Identify which cell holds the provided text, then report its (X, Y) central coordinate. 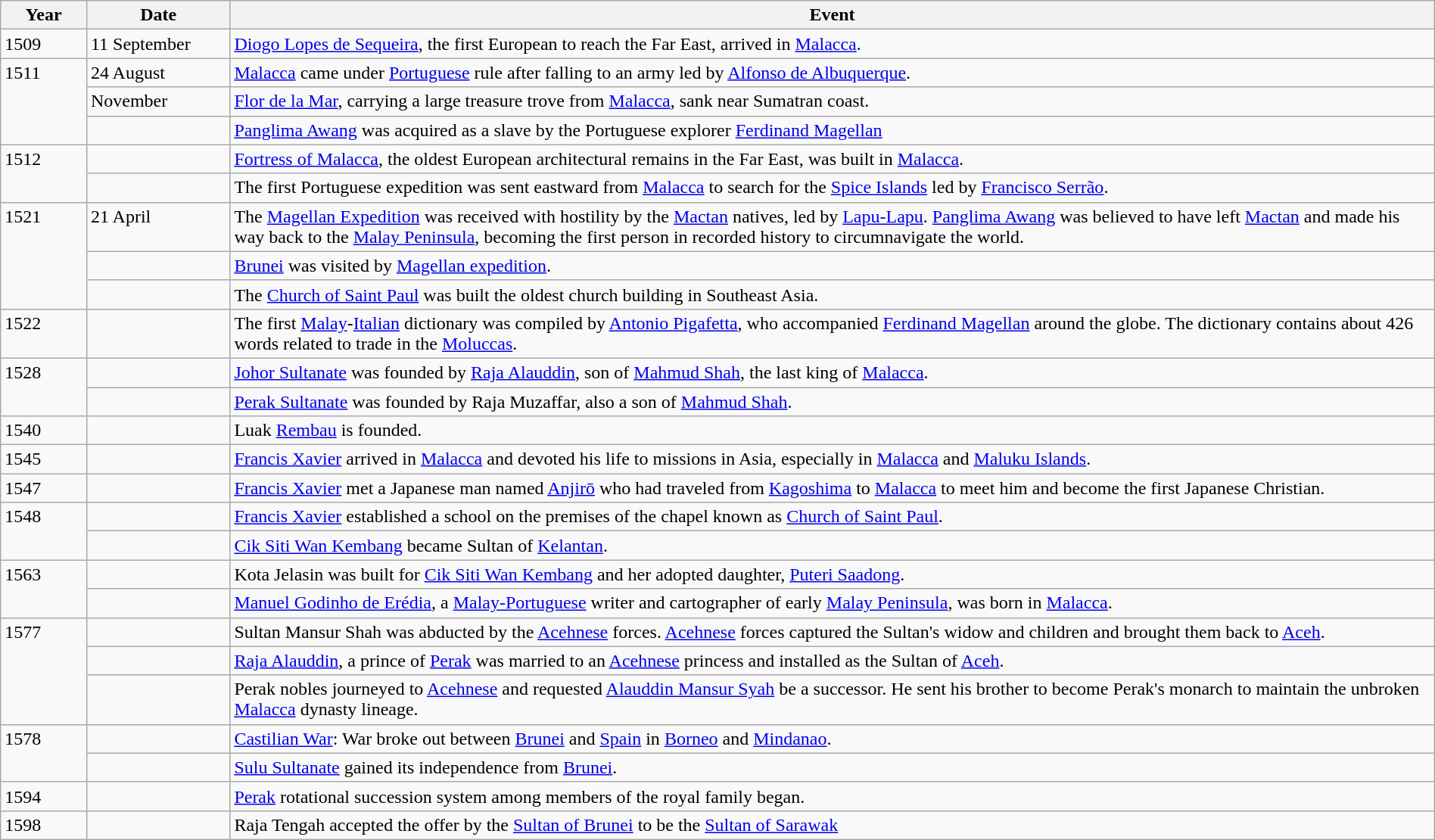
1509 (44, 44)
1521 (44, 256)
Francis Xavier established a school on the premises of the chapel known as Church of Saint Paul. (833, 517)
November (157, 101)
1512 (44, 173)
The Church of Saint Paul was built the oldest church building in Southeast Asia. (833, 294)
Johor Sultanate was founded by Raja Alauddin, son of Mahmud Shah, the last king of Malacca. (833, 372)
11 September (157, 44)
Luak Rembau is founded. (833, 431)
Castilian War: War broke out between Brunei and Spain in Borneo and Mindanao. (833, 739)
Perak rotational succession system among members of the royal family began. (833, 796)
Year (44, 15)
Kota Jelasin was built for Cik Siti Wan Kembang and her adopted daughter, Puteri Saadong. (833, 574)
Date (157, 15)
1598 (44, 825)
Francis Xavier arrived in Malacca and devoted his life to missions in Asia, especially in Malacca and Maluku Islands. (833, 459)
24 August (157, 73)
1548 (44, 531)
Fortress of Malacca, the oldest European architectural remains in the Far East, was built in Malacca. (833, 159)
Diogo Lopes de Sequeira, the first European to reach the Far East, arrived in Malacca. (833, 44)
21 April (157, 227)
1522 (44, 333)
Francis Xavier met a Japanese man named Anjirō who had traveled from Kagoshima to Malacca to meet him and become the first Japanese Christian. (833, 488)
Perak Sultanate was founded by Raja Muzaffar, also a son of Mahmud Shah. (833, 402)
1540 (44, 431)
The first Portuguese expedition was sent eastward from Malacca to search for the Spice Islands led by Francisco Serrão. (833, 188)
Brunei was visited by Magellan expedition. (833, 266)
Manuel Godinho de Erédia, a Malay-Portuguese writer and cartographer of early Malay Peninsula, was born in Malacca. (833, 603)
Cik Siti Wan Kembang became Sultan of Kelantan. (833, 546)
1594 (44, 796)
1528 (44, 387)
Sultan Mansur Shah was abducted by the Acehnese forces. Acehnese forces captured the Sultan's widow and children and brought them back to Aceh. (833, 632)
Raja Alauddin, a prince of Perak was married to an Acehnese princess and installed as the Sultan of Aceh. (833, 661)
1578 (44, 753)
1511 (44, 101)
Malacca came under Portuguese rule after falling to an army led by Alfonso de Albuquerque. (833, 73)
Sulu Sultanate gained its independence from Brunei. (833, 767)
1563 (44, 589)
1545 (44, 459)
Raja Tengah accepted the offer by the Sultan of Brunei to be the Sultan of Sarawak (833, 825)
Panglima Awang was acquired as a slave by the Portuguese explorer Ferdinand Magellan (833, 130)
1577 (44, 670)
Flor de la Mar, carrying a large treasure trove from Malacca, sank near Sumatran coast. (833, 101)
Event (833, 15)
1547 (44, 488)
